Return the [X, Y] coordinate for the center point of the cell that contains the specified text.  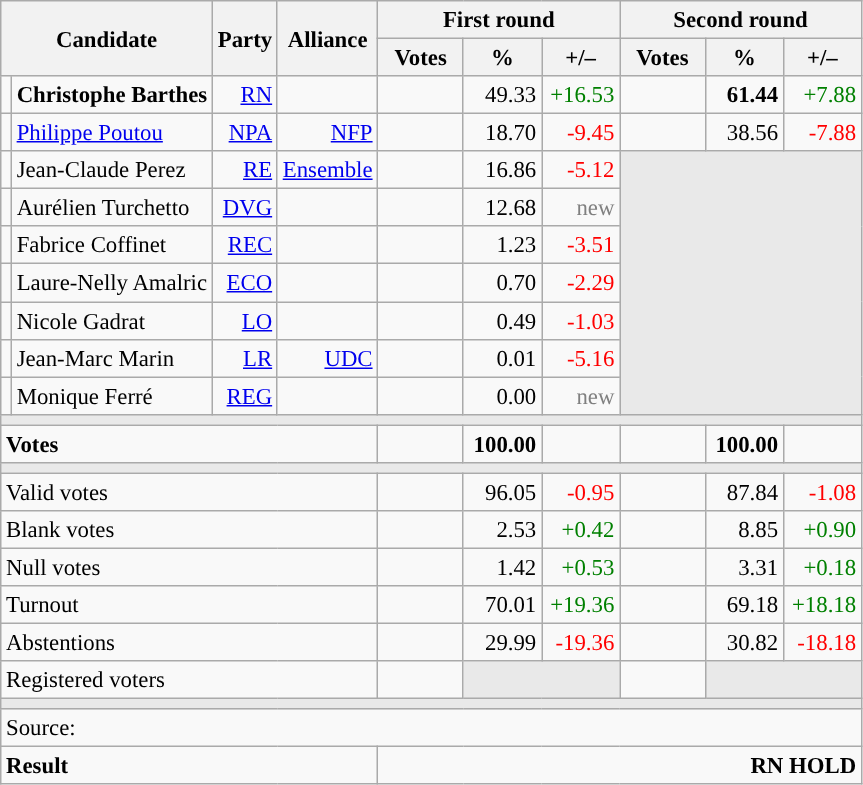
RN HOLD [620, 766]
Fabrice Coffinet [112, 245]
0.70 [502, 283]
Jean-Marc Marin [112, 358]
Abstentions [190, 643]
-2.29 [581, 283]
+0.53 [581, 567]
8.85 [744, 530]
REC [244, 245]
RE [244, 170]
Registered voters [190, 680]
Source: [432, 728]
0.01 [502, 358]
+7.88 [822, 95]
-19.36 [581, 643]
1.23 [502, 245]
Valid votes [190, 492]
Nicole Gadrat [112, 321]
ECO [244, 283]
Monique Ferré [112, 396]
REG [244, 396]
-5.12 [581, 170]
Aurélien Turchetto [112, 208]
-1.03 [581, 321]
-7.88 [822, 133]
Candidate [107, 38]
-5.16 [581, 358]
12.68 [502, 208]
+18.18 [822, 605]
+0.42 [581, 530]
LR [244, 358]
18.70 [502, 133]
Turnout [190, 605]
Blank votes [190, 530]
+16.53 [581, 95]
61.44 [744, 95]
0.49 [502, 321]
NFP [327, 133]
Jean-Claude Perez [112, 170]
30.82 [744, 643]
+0.90 [822, 530]
First round [499, 20]
Laure-Nelly Amalric [112, 283]
70.01 [502, 605]
Ensemble [327, 170]
RN [244, 95]
87.84 [744, 492]
DVG [244, 208]
Second round [741, 20]
29.99 [502, 643]
1.42 [502, 567]
16.86 [502, 170]
0.00 [502, 396]
Result [190, 766]
Party [244, 38]
Philippe Poutou [112, 133]
38.56 [744, 133]
-9.45 [581, 133]
-0.95 [581, 492]
-3.51 [581, 245]
NPA [244, 133]
Null votes [190, 567]
Alliance [327, 38]
+19.36 [581, 605]
69.18 [744, 605]
-1.08 [822, 492]
49.33 [502, 95]
+0.18 [822, 567]
96.05 [502, 492]
UDC [327, 358]
-18.18 [822, 643]
LO [244, 321]
Christophe Barthes [112, 95]
2.53 [502, 530]
3.31 [744, 567]
